Identify which cell holds the provided text, then report its [x, y] central coordinate. 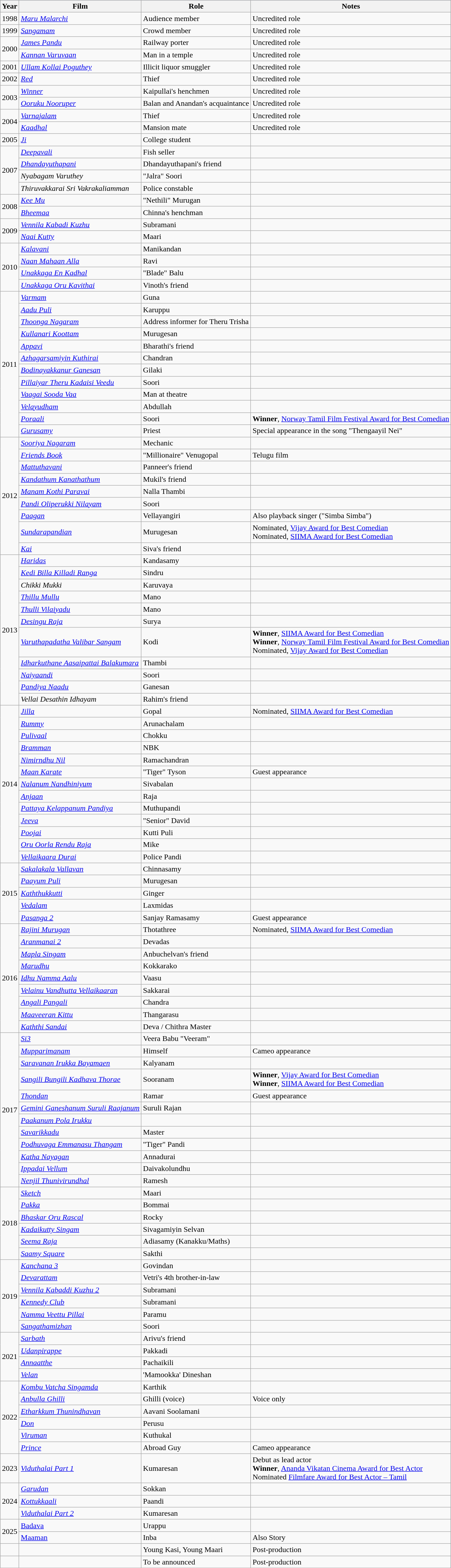
Ramesh [196, 1181]
Kaththukkutti [80, 893]
Naai Kutty [80, 237]
Vetri's 4th brother-in-law [196, 1278]
Saravanan Irukka Bayamaen [80, 1063]
Anbuchelvan's friend [196, 954]
Laxmidas [196, 905]
Thillu Mullu [80, 597]
Paakanum Pola Irukku [80, 1120]
Kombu Vatcha Singamda [80, 1387]
Ginger [196, 893]
Vedalam [80, 905]
Rajini Murugan [80, 929]
Maan Karate [80, 772]
"Millionaire" Venugopal [196, 455]
2017 [10, 1110]
Nominated, Vijay Award for Best ComedianNominated, SIIMA Award for Best Comedian [351, 532]
Kodi [196, 642]
Viduthalai Part 1 [80, 1468]
Film [80, 6]
2012 [10, 496]
Manam Kothi Paravai [80, 491]
Paandi [196, 1501]
Debut as lead actor Winner, Ananda Vikatan Cinema Award for Best Actor Nominated Filmfare Award for Best Actor – Tamil [351, 1468]
Thambi [196, 663]
Katha Nayagan [80, 1156]
Nimirndhu Nil [80, 760]
Poojai [80, 833]
Karuppu [196, 309]
Mansion mate [196, 127]
Prince [80, 1448]
Podhuvaga Emmanasu Thangam [80, 1144]
Pachaikili [196, 1363]
2023 [10, 1468]
Gilaki [196, 370]
Muthupandi [196, 808]
Ramachandran [196, 760]
Arunachalam [196, 723]
Vennila Kabadi Kuzhu [80, 225]
Aadu Puli [80, 309]
Sindru [196, 573]
2011 [10, 364]
Vaasu [196, 978]
Sarbath [80, 1338]
Ippadai Vellum [80, 1169]
Kedi Billa Killadi Ranga [80, 573]
Sooriya Nagaram [80, 443]
Kalavani [80, 249]
Abdullah [196, 407]
Kottukkaali [80, 1501]
Kokkarako [196, 966]
Paayum Puli [80, 881]
Ooruku Nooruper [80, 103]
Sangathamizhan [80, 1326]
Rocky [196, 1217]
Pandi Oliperukki Nilayam [80, 503]
Thotathree [196, 929]
Kandathum Kanathathum [80, 479]
2016 [10, 978]
Nalla Thambi [196, 491]
Sundarapandian [80, 532]
2003 [10, 97]
Man in a temple [196, 55]
Paagan [80, 516]
Address informer for Theru Trisha [196, 322]
Red [80, 79]
Thondan [80, 1096]
Maaman [80, 1537]
2010 [10, 267]
Thiruvakkarai Sri Vakrakaliamman [80, 188]
2024 [10, 1501]
Dhandayuthapani [80, 164]
2007 [10, 170]
Varmam [80, 297]
1999 [10, 31]
Kennedy Club [80, 1302]
Vellaikaara Durai [80, 857]
Angali Pangali [80, 1002]
Sakthi [196, 1254]
College student [196, 140]
Nenjil Thunivirundhal [80, 1181]
Crowd member [196, 31]
"Blade" Balu [196, 273]
Karuvaya [196, 585]
Master [196, 1132]
Sanjay Ramasamy [196, 917]
Idhu Namma Aalu [80, 978]
Maru Malarchi [80, 18]
Vennila Kabaddi Kuzhu 2 [80, 1290]
Savarikkadu [80, 1132]
Ravi [196, 261]
Kannan Varuvaan [80, 55]
Mike [196, 845]
Aranmanai 2 [80, 942]
Bharathi's friend [196, 346]
Audience member [196, 18]
2022 [10, 1417]
Special appearance in the song "Thengaayil Nei" [351, 431]
Velainu Vandhutta Vellaikaaran [80, 990]
Kalyanam [196, 1063]
1998 [10, 18]
Anbulla Ghilli [80, 1399]
Arivu's friend [196, 1338]
NBK [196, 748]
Si3 [80, 1039]
Adiasamy (Kanakku/Maths) [196, 1241]
Bodinayakkanur Ganesan [80, 370]
Winner, Vijay Award for Best ComedianWinner, SIIMA Award for Best Comedian [351, 1080]
Karthik [196, 1387]
Chinna's henchman [196, 213]
Jilla [80, 711]
Naiyaandi [80, 675]
Police constable [196, 188]
Mupparimanam [80, 1051]
Kadaikutty Singam [80, 1229]
Gopal [196, 711]
Vellai Desathin Idhayam [80, 699]
"Nethili" Murugan [196, 200]
Sivabalan [196, 784]
Saamy Square [80, 1254]
Manikandan [196, 249]
Mattuthavani [80, 467]
Vaagai Sooda Vaa [80, 394]
Pakkadi [196, 1351]
Bhaskar Oru Rascal [80, 1217]
Deepavali [80, 152]
Winner, Norway Tamil Film Festival Award for Best Comedian [351, 419]
2002 [10, 79]
Sangili Bungili Kadhava Thorae [80, 1080]
"Jalra" Soori [196, 176]
Kaththi Sandai [80, 1027]
Chandran [196, 358]
Telugu film [351, 455]
Surya [196, 621]
Thulli Vilaiyadu [80, 609]
James Pandu [80, 43]
Sakkarai [196, 990]
Chandra [196, 1002]
Nyabagam Varuthey [80, 176]
Rummy [80, 723]
Suruli Rajan [196, 1108]
Etharkkum Thunindhavan [80, 1411]
Ji [80, 140]
2021 [10, 1356]
Kullanari Koottam [80, 334]
Siva's friend [196, 548]
Velayudham [80, 407]
Viduthalai Part 2 [80, 1513]
Sakalakala Vallavan [80, 869]
Sivagamiyin Selvan [196, 1229]
Fish seller [196, 152]
Annadurai [196, 1156]
Veera Babu "Veeram" [196, 1039]
Year [10, 6]
Kanchana 3 [80, 1266]
Mapla Singam [80, 954]
Idharkuthane Aasaipattai Balakumara [80, 663]
Notes [351, 6]
Kandasamy [196, 561]
Kaadhal [80, 127]
Annaatthe [80, 1363]
"Senior" David [196, 820]
Namma Veettu Pillai [80, 1314]
Pandiya Naadu [80, 687]
Kaipullai's henchmen [196, 91]
Sketch [80, 1193]
Maaveeran Kittu [80, 1015]
Kuthukal [196, 1435]
Bheemaa [80, 213]
Aavani Soolamani [196, 1411]
Marudhu [80, 966]
Badava [80, 1525]
Devadas [196, 942]
2001 [10, 67]
Also Story [351, 1537]
Sokkan [196, 1489]
Mukil's friend [196, 479]
2004 [10, 121]
Devarattam [80, 1278]
Sooranam [196, 1080]
Chinnasamy [196, 869]
2019 [10, 1296]
Unakkaga Oru Kavithai [80, 285]
'Mamookka' Dineshan [196, 1375]
Gemini Ganeshanum Suruli Raajanum [80, 1108]
Young Kasi, Young Maari [196, 1550]
2009 [10, 231]
Vinoth's friend [196, 285]
Garudan [80, 1489]
Priest [196, 431]
2015 [10, 893]
Daivakolundhu [196, 1169]
2018 [10, 1223]
Himself [196, 1051]
Abroad Guy [196, 1448]
"Tiger" Pandi [196, 1144]
Ramar [196, 1096]
Velan [80, 1375]
Panneer's friend [196, 467]
Balan and Anandan's acquaintance [196, 103]
Guna [196, 297]
Varuthapadatha Valibar Sangam [80, 642]
2025 [10, 1531]
Voice only [351, 1399]
To be announced [196, 1562]
Winner [80, 91]
Viruman [80, 1435]
Chikki Mukki [80, 585]
Don [80, 1423]
Man at theatre [196, 394]
Jeeva [80, 820]
Appavi [80, 346]
Pakka [80, 1205]
Role [196, 6]
Rahim's friend [196, 699]
2000 [10, 49]
Sangamam [80, 31]
Kutti Puli [196, 833]
Ghilli (voice) [196, 1399]
Haridas [80, 561]
2008 [10, 206]
Railway porter [196, 43]
Raja [196, 796]
Varnajalam [80, 115]
Poraali [80, 419]
Mechanic [196, 443]
Paramu [196, 1314]
Pasanga 2 [80, 917]
Bommai [196, 1205]
Perusu [196, 1423]
Ganesan [196, 687]
Govindan [196, 1266]
Nalanum Nandhiniyum [80, 784]
Pulivaal [80, 735]
Anjaan [80, 796]
Seema Raja [80, 1241]
2013 [10, 630]
Pattaya Kelappanum Pandiya [80, 808]
Dhandayuthapani's friend [196, 164]
Friends Book [80, 455]
2005 [10, 140]
Winner, SIIMA Award for Best ComedianWinner, Norway Tamil Film Festival Award for Best Comedian Nominated, Vijay Award for Best Comedian [351, 642]
Gurusamy [80, 431]
Illicit liquor smuggler [196, 67]
Pillaiyar Theru Kadaisi Veedu [80, 382]
Deva / Chithra Master [196, 1027]
Ullam Kollai Poguthey [80, 67]
Bramman [80, 748]
Desingu Raja [80, 621]
Urappu [196, 1525]
Chokku [196, 735]
"Tiger" Tyson [196, 772]
Thoonga Nagaram [80, 322]
Kai [80, 548]
Kee Mu [80, 200]
Also playback singer ("Simba Simba") [351, 516]
Naan Mahaan Alla [80, 261]
2014 [10, 784]
Thangarasu [196, 1015]
Unakkaga En Kadhal [80, 273]
Udanpirappe [80, 1351]
Vellayangiri [196, 516]
Oru Oorla Rendu Raja [80, 845]
Police Pandi [196, 857]
Inba [196, 1537]
Azhagarsamiyin Kuthirai [80, 358]
